Provide the [x, y] coordinate of the cell's center where the given text is located.  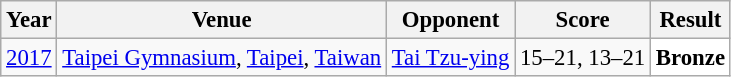
Year [29, 20]
Tai Tzu-ying [450, 58]
Result [691, 20]
15–21, 13–21 [583, 58]
Bronze [691, 58]
Opponent [450, 20]
Taipei Gymnasium, Taipei, Taiwan [222, 58]
Venue [222, 20]
Score [583, 20]
2017 [29, 58]
